For the text-containing cell, return its midpoint in (X, Y) coordinate format. 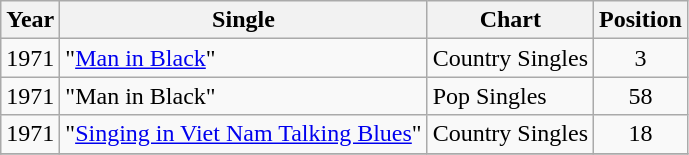
58 (641, 96)
18 (641, 134)
Chart (510, 20)
Single (244, 20)
Year (30, 20)
"Singing in Viet Nam Talking Blues" (244, 134)
3 (641, 58)
Position (641, 20)
Pop Singles (510, 96)
